Return [x, y] of the center of cell containing provided text 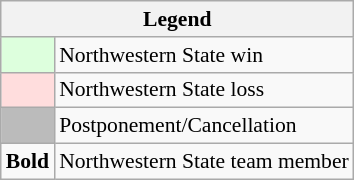
Northwestern State loss [204, 90]
Legend [178, 19]
Bold [28, 162]
Northwestern State team member [204, 162]
Postponement/Cancellation [204, 126]
Northwestern State win [204, 55]
